Provide the [x, y] coordinate of the cell's center where the given text is located.  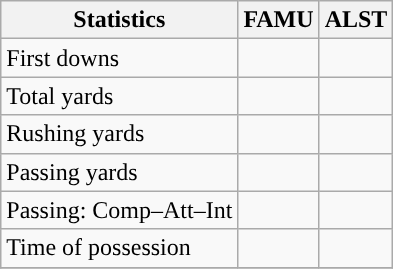
Total yards [120, 96]
Statistics [120, 20]
Passing: Comp–Att–Int [120, 210]
FAMU [278, 20]
Rushing yards [120, 134]
ALST [356, 20]
Passing yards [120, 172]
First downs [120, 58]
Time of possession [120, 248]
